For the text-containing cell, return its midpoint in [x, y] coordinate format. 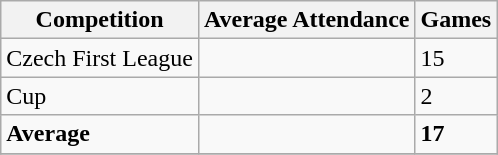
Competition [100, 20]
Czech First League [100, 58]
Average Attendance [306, 20]
2 [456, 96]
Games [456, 20]
Cup [100, 96]
Average [100, 134]
17 [456, 134]
15 [456, 58]
